Scan for the cell matching the given text and deliver its (X, Y) coordinate at center. 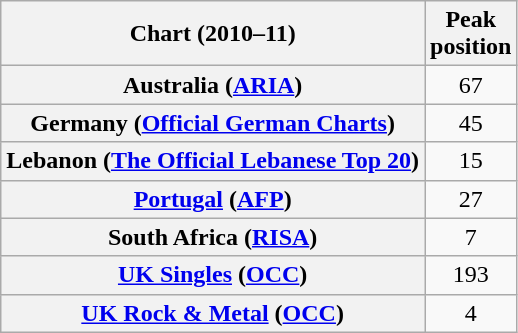
Chart (2010–11) (213, 34)
67 (471, 85)
15 (471, 161)
Portugal (AFP) (213, 199)
4 (471, 313)
Australia (ARIA) (213, 85)
UK Rock & Metal (OCC) (213, 313)
Germany (Official German Charts) (213, 123)
UK Singles (OCC) (213, 275)
Peakposition (471, 34)
45 (471, 123)
193 (471, 275)
7 (471, 237)
27 (471, 199)
South Africa (RISA) (213, 237)
Lebanon (The Official Lebanese Top 20) (213, 161)
